Search for the cell housing the specified text and yield its (x, y) center coordinate. 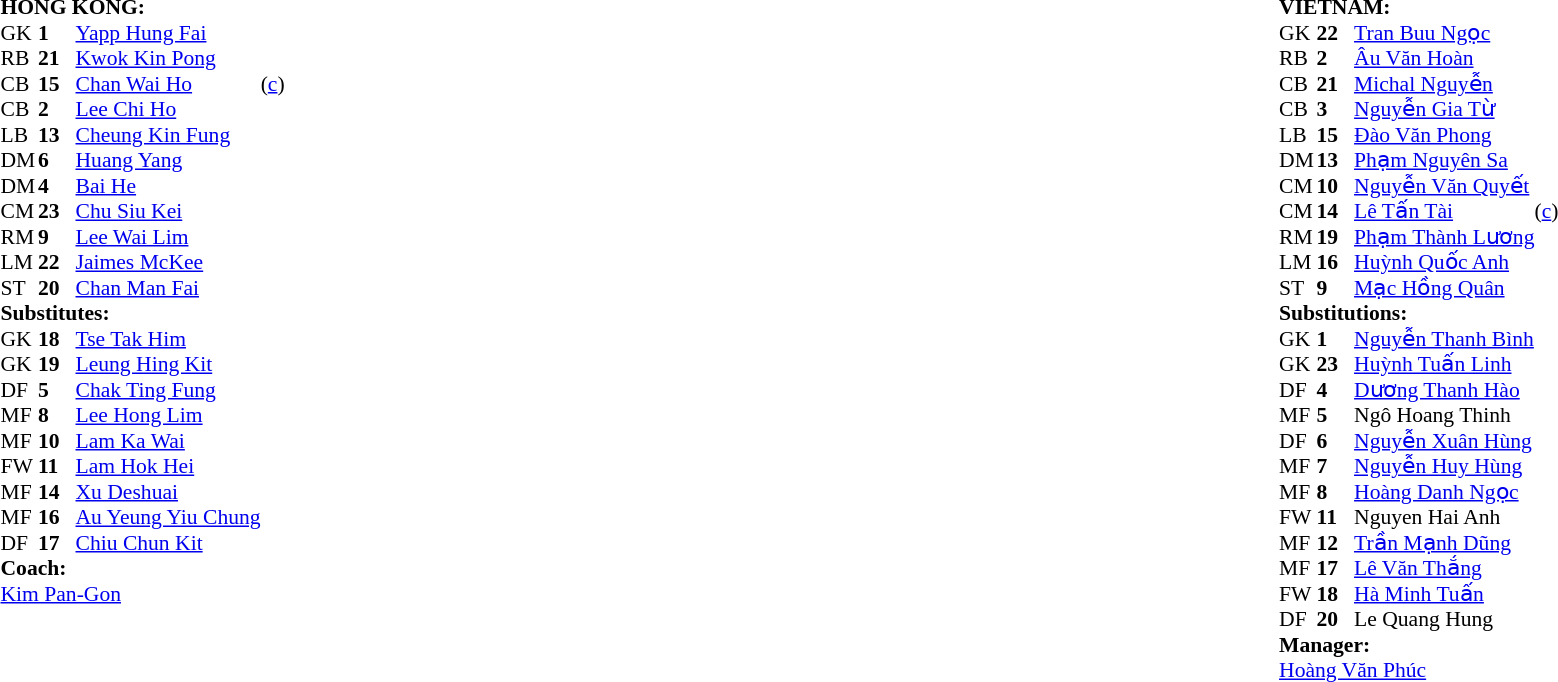
Substitutes: (142, 313)
Chan Man Fai (168, 288)
7 (1336, 467)
Cheung Kin Fung (168, 135)
Nguyễn Thanh Bình (1444, 339)
Substitutions: (1406, 313)
Hà Minh Tuấn (1444, 594)
Dương Thanh Hào (1444, 390)
Lee Wai Lim (168, 237)
Nguyễn Gia Từ (1444, 109)
Au Yeung Yiu Chung (168, 517)
Nguyễn Xuân Hùng (1444, 441)
Chu Siu Kei (168, 211)
Nguyễn Huy Hùng (1444, 467)
Huang Yang (168, 161)
Chak Ting Fung (168, 390)
Bai He (168, 186)
Kwok Kin Pong (168, 59)
Lê Tấn Tài (1444, 211)
Phạm Nguyên Sa (1444, 161)
Leung Hing Kit (168, 365)
Ngô Hoang Thinh (1444, 415)
Lam Ka Wai (168, 441)
Le Quang Hung (1444, 619)
12 (1336, 543)
Lee Chi Ho (168, 109)
Phạm Thành Lương (1444, 237)
Hoàng Danh Ngọc (1444, 492)
Nguyen Hai Anh (1444, 517)
Jaimes McKee (168, 263)
Coach: (142, 569)
Xu Deshuai (168, 492)
Tran Buu Ngọc (1444, 33)
Chan Wai Ho (168, 84)
Huỳnh Quốc Anh (1444, 263)
Chiu Chun Kit (168, 543)
Âu Văn Hoàn (1444, 59)
Đào Văn Phong (1444, 135)
Mạc Hồng Quân (1444, 288)
Michal Nguyễn (1444, 84)
Trần Mạnh Dũng (1444, 543)
Kim Pan-Gon (142, 594)
Lê Văn Thắng (1444, 569)
3 (1336, 109)
Lee Hong Lim (168, 415)
Nguyễn Văn Quyết (1444, 186)
Tse Tak Him (168, 339)
Yapp Hung Fai (168, 33)
Manager: (1406, 645)
Huỳnh Tuấn Linh (1444, 365)
Lam Hok Hei (168, 467)
